Find where the given text appears and provide that cell's center as (x, y) coordinate. 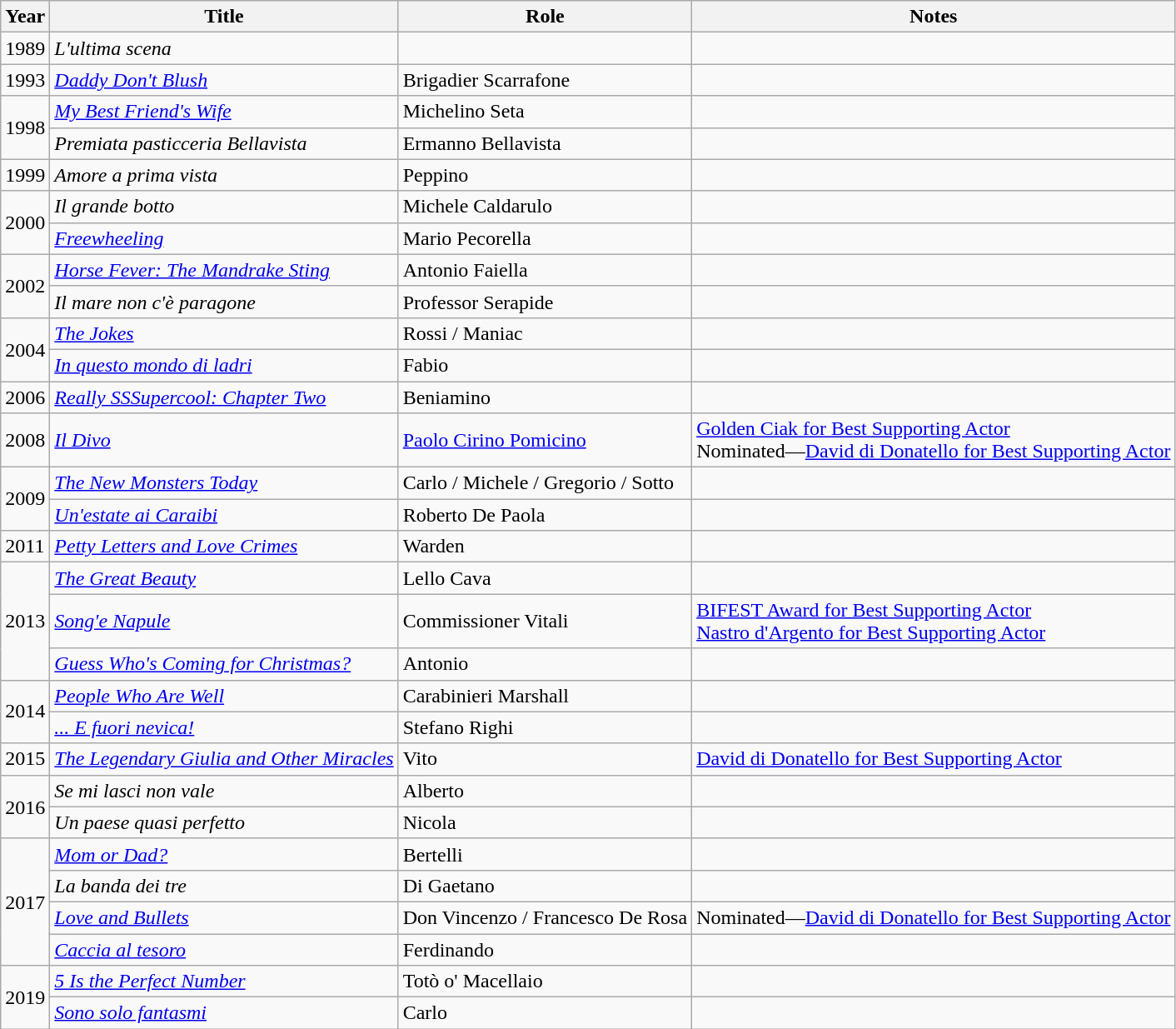
L'ultima scena (224, 48)
... E fuori nevica! (224, 727)
2004 (25, 349)
Freewheeling (224, 238)
Horse Fever: The Mandrake Sting (224, 270)
Song'e Napule (224, 622)
1999 (25, 175)
1993 (25, 80)
1989 (25, 48)
Bertelli (545, 854)
Title (224, 17)
My Best Friend's Wife (224, 112)
5 Is the Perfect Number (224, 982)
Mario Pecorella (545, 238)
Professor Serapide (545, 302)
Alberto (545, 791)
Lello Cava (545, 578)
Premiata pasticceria Bellavista (224, 143)
Love and Bullets (224, 917)
Ferdinando (545, 949)
Rossi / Maniac (545, 333)
Vito (545, 759)
Il Divo (224, 440)
Nominated—David di Donatello for Best Supporting Actor (934, 917)
2006 (25, 397)
2002 (25, 286)
The Legendary Giulia and Other Miracles (224, 759)
Nicola (545, 822)
Mom or Dad? (224, 854)
David di Donatello for Best Supporting Actor (934, 759)
Sono solo fantasmi (224, 1013)
Commissioner Vitali (545, 622)
Il grande botto (224, 207)
The Jokes (224, 333)
Antonio Faiella (545, 270)
Un'estate ai Caraibi (224, 515)
BIFEST Award for Best Supporting ActorNastro d'Argento for Best Supporting Actor (934, 622)
Se mi lasci non vale (224, 791)
1998 (25, 127)
2000 (25, 222)
Ermanno Bellavista (545, 143)
People Who Are Well (224, 696)
Brigadier Scarrafone (545, 80)
2009 (25, 499)
Carabinieri Marshall (545, 696)
The Great Beauty (224, 578)
Daddy Don't Blush (224, 80)
Really SSSupercool: Chapter Two (224, 397)
Di Gaetano (545, 886)
2017 (25, 902)
Fabio (545, 365)
Peppino (545, 175)
Notes (934, 17)
Petty Letters and Love Crimes (224, 547)
Antonio (545, 664)
Il mare non c'è paragone (224, 302)
In questo mondo di ladri (224, 365)
Un paese quasi perfetto (224, 822)
Warden (545, 547)
Golden Ciak for Best Supporting ActorNominated—David di Donatello for Best Supporting Actor (934, 440)
2016 (25, 807)
Roberto De Paola (545, 515)
Amore a prima vista (224, 175)
2008 (25, 440)
La banda dei tre (224, 886)
Role (545, 17)
Caccia al tesoro (224, 949)
Michelino Seta (545, 112)
2019 (25, 997)
The New Monsters Today (224, 483)
2014 (25, 712)
Beniamino (545, 397)
Carlo (545, 1013)
2011 (25, 547)
Guess Who's Coming for Christmas? (224, 664)
Michele Caldarulo (545, 207)
Stefano Righi (545, 727)
Totò o' Macellaio (545, 982)
Year (25, 17)
2015 (25, 759)
Paolo Cirino Pomicino (545, 440)
2013 (25, 622)
Don Vincenzo / Francesco De Rosa (545, 917)
Carlo / Michele / Gregorio / Sotto (545, 483)
